Search for the cell housing the specified text and yield its (x, y) center coordinate. 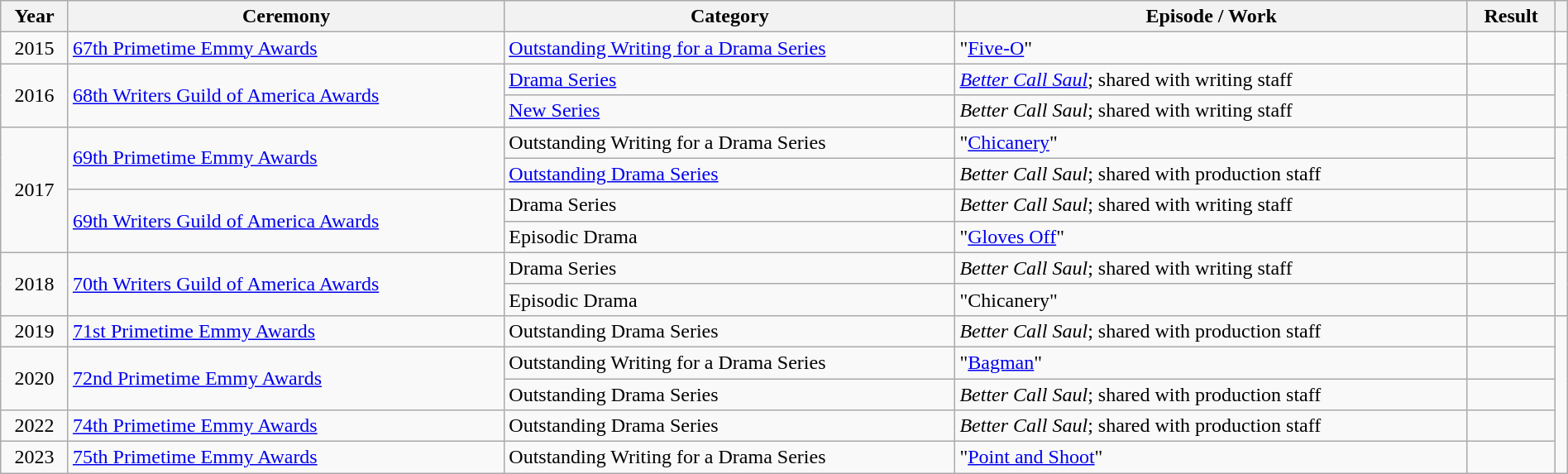
69th Writers Guild of America Awards (286, 221)
69th Primetime Emmy Awards (286, 158)
2016 (35, 95)
Category (729, 17)
2015 (35, 48)
2023 (35, 457)
75th Primetime Emmy Awards (286, 457)
2019 (35, 331)
2018 (35, 284)
72nd Primetime Emmy Awards (286, 378)
New Series (729, 111)
2022 (35, 426)
2020 (35, 378)
"Five-O" (1211, 48)
"Gloves Off" (1211, 237)
67th Primetime Emmy Awards (286, 48)
Result (1511, 17)
Episode / Work (1211, 17)
"Bagman" (1211, 362)
Ceremony (286, 17)
2017 (35, 189)
Year (35, 17)
71st Primetime Emmy Awards (286, 331)
70th Writers Guild of America Awards (286, 284)
68th Writers Guild of America Awards (286, 95)
"Point and Shoot" (1211, 457)
74th Primetime Emmy Awards (286, 426)
